For the text-containing cell, return its midpoint in [X, Y] coordinate format. 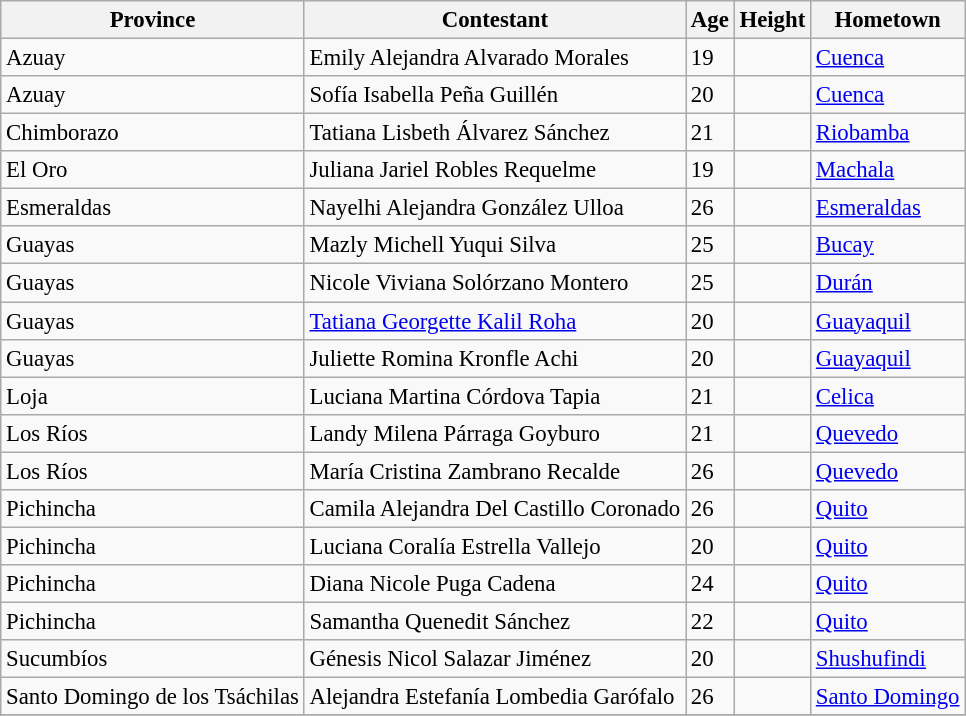
Juliana Jariel Robles Requelme [494, 170]
Nicole Viviana Solórzano Montero [494, 283]
Luciana Coralía Estrella Vallejo [494, 546]
Mazly Michell Yuqui Silva [494, 245]
Durán [888, 283]
Emily Alejandra Alvarado Morales [494, 58]
24 [710, 584]
Tatiana Lisbeth Álvarez Sánchez [494, 133]
Height [772, 20]
Sofía Isabella Peña Guillén [494, 95]
22 [710, 621]
Celica [888, 396]
Landy Milena Párraga Goyburo [494, 433]
Santo Domingo de los Tsáchilas [152, 697]
Santo Domingo [888, 697]
Luciana Martina Córdova Tapia [494, 396]
Machala [888, 170]
Tatiana Georgette Kalil Roha [494, 321]
Contestant [494, 20]
Camila Alejandra Del Castillo Coronado [494, 509]
Diana Nicole Puga Cadena [494, 584]
Juliette Romina Kronfle Achi [494, 358]
Alejandra Estefanía Lombedia Garófalo [494, 697]
Sucumbíos [152, 659]
Nayelhi Alejandra González Ulloa [494, 208]
Age [710, 20]
Génesis Nicol Salazar Jiménez [494, 659]
Loja [152, 396]
Riobamba [888, 133]
Shushufindi [888, 659]
Samantha Quenedit Sánchez [494, 621]
Hometown [888, 20]
Province [152, 20]
El Oro [152, 170]
María Cristina Zambrano Recalde [494, 471]
Chimborazo [152, 133]
Bucay [888, 245]
